From the cell containing the given text, extract its center point as [x, y] coordinate. 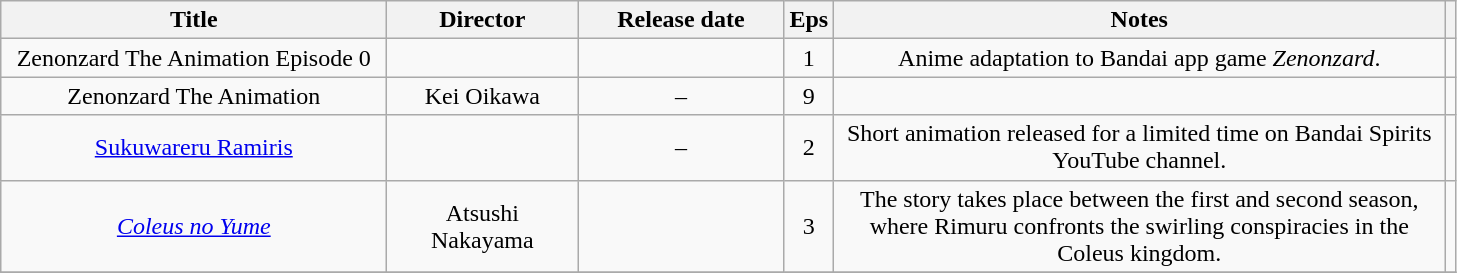
Eps [809, 20]
9 [809, 96]
Coleus no Yume [194, 226]
Sukuwareru Ramiris [194, 148]
The story takes place between the first and second season, where Rimuru confronts the swirling conspiracies in the Coleus kingdom. [1140, 226]
Zenonzard The Animation Episode 0 [194, 58]
Atsushi Nakayama [482, 226]
Director [482, 20]
Notes [1140, 20]
1 [809, 58]
Kei Oikawa [482, 96]
Zenonzard The Animation [194, 96]
Anime adaptation to Bandai app game Zenonzard. [1140, 58]
2 [809, 148]
3 [809, 226]
Short animation released for a limited time on Bandai Spirits YouTube channel. [1140, 148]
Title [194, 20]
Release date [681, 20]
